Detect which cell encompasses the target text, then output its [x, y] center coordinate. 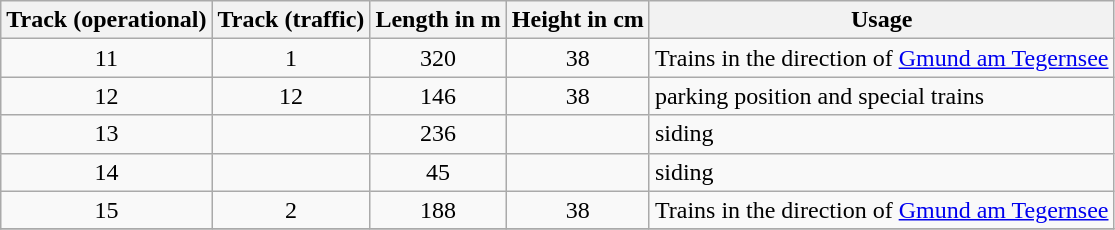
11 [106, 58]
146 [438, 96]
188 [438, 210]
Track (operational) [106, 20]
13 [106, 134]
14 [106, 172]
1 [291, 58]
Height in cm [578, 20]
parking position and special trains [882, 96]
2 [291, 210]
Length in m [438, 20]
45 [438, 172]
15 [106, 210]
320 [438, 58]
Usage [882, 20]
236 [438, 134]
Track (traffic) [291, 20]
